Search for the cell housing the specified text and yield its (X, Y) center coordinate. 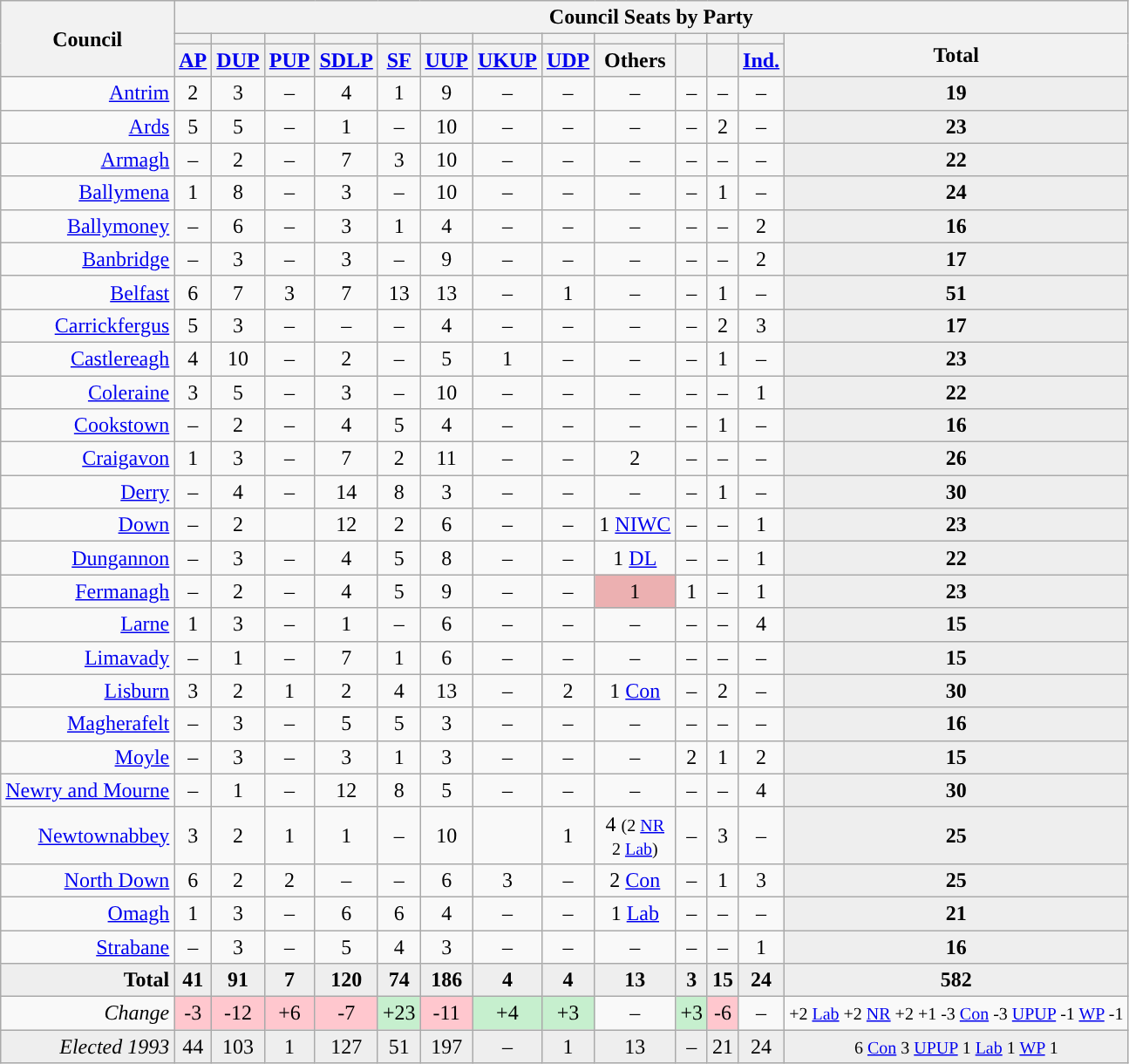
Omagh (87, 913)
103 (238, 1047)
1 Lab (635, 913)
Craigavon (87, 459)
SDLP (346, 60)
Magherafelt (87, 724)
Ards (87, 126)
120 (346, 980)
Banbridge (87, 259)
26 (956, 459)
Ind. (762, 60)
19 (956, 93)
Castlereagh (87, 358)
Cookstown (87, 426)
Dungannon (87, 558)
-12 (238, 1013)
Coleraine (87, 392)
Others (635, 60)
-3 (194, 1013)
Council Seats by Party (651, 17)
Larne (87, 624)
74 (399, 980)
4 (2 NR 2 Lab) (635, 836)
+4 (507, 1013)
Council (87, 38)
UUP (446, 60)
Strabane (87, 946)
11 (446, 459)
-6 (722, 1013)
DUP (238, 60)
41 (194, 980)
Down (87, 525)
Newtownabbey (87, 836)
PUP (289, 60)
Ballymoney (87, 226)
1 DL (635, 558)
186 (446, 980)
127 (346, 1047)
582 (956, 980)
-7 (346, 1013)
6 Con 3 UPUP 1 Lab 1 WP 1 (956, 1047)
Belfast (87, 292)
Derry (87, 492)
North Down (87, 880)
Antrim (87, 93)
14 (346, 492)
Limavady (87, 658)
+6 (289, 1013)
UDP (568, 60)
Moyle (87, 757)
Carrickfergus (87, 325)
+2 Lab +2 NR +2 +1 -3 Con -3 UPUP -1 WP -1 (956, 1013)
SF (399, 60)
Elected 1993 (87, 1047)
Armagh (87, 160)
+23 (399, 1013)
1 Con (635, 691)
Ballymena (87, 193)
Newry and Mourne (87, 790)
AP (194, 60)
Lisburn (87, 691)
2 Con (635, 880)
1 NIWC (635, 525)
UKUP (507, 60)
91 (238, 980)
197 (446, 1047)
Fermanagh (87, 591)
-11 (446, 1013)
44 (194, 1047)
Change (87, 1013)
